Search for the cell housing the specified text and yield its [X, Y] center coordinate. 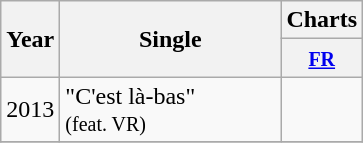
"C'est là-bas" (feat. VR) [170, 110]
FR [322, 58]
Single [170, 39]
Charts [322, 20]
Year [30, 39]
2013 [30, 110]
